Detect which cell encompasses the target text, then output its (x, y) center coordinate. 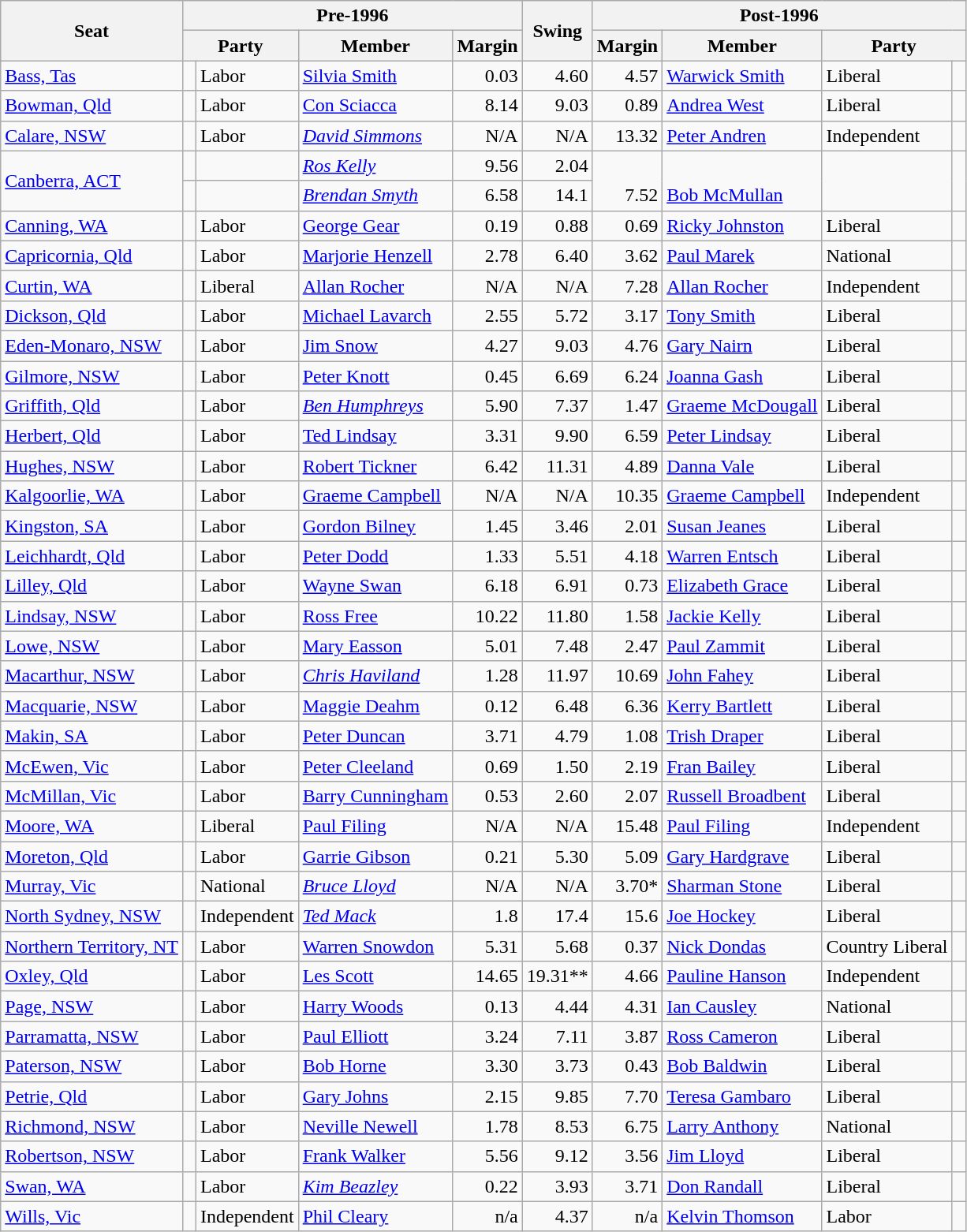
3.87 (627, 1036)
2.01 (627, 526)
Bowman, Qld (91, 106)
Moore, WA (91, 826)
Kim Beazley (375, 1186)
13.32 (627, 136)
Garrie Gibson (375, 856)
Marjorie Henzell (375, 256)
0.73 (627, 586)
Warren Entsch (742, 556)
Macarthur, NSW (91, 676)
14.1 (557, 196)
Wills, Vic (91, 1216)
1.28 (487, 676)
11.80 (557, 616)
Wayne Swan (375, 586)
Andrea West (742, 106)
6.59 (627, 436)
9.12 (557, 1156)
2.55 (487, 315)
5.31 (487, 946)
7.11 (557, 1036)
8.14 (487, 106)
6.40 (557, 256)
Seat (91, 31)
Capricornia, Qld (91, 256)
14.65 (487, 976)
Dickson, Qld (91, 315)
1.78 (487, 1126)
11.31 (557, 466)
Brendan Smyth (375, 196)
Silvia Smith (375, 76)
2.47 (627, 646)
17.4 (557, 917)
Calare, NSW (91, 136)
Lowe, NSW (91, 646)
2.04 (557, 166)
15.6 (627, 917)
Paul Marek (742, 256)
Sharman Stone (742, 887)
Kerry Bartlett (742, 706)
Oxley, Qld (91, 976)
6.24 (627, 376)
6.48 (557, 706)
Ricky Johnston (742, 226)
3.56 (627, 1156)
Post-1996 (779, 16)
11.97 (557, 676)
Graeme McDougall (742, 406)
8.53 (557, 1126)
Macquarie, NSW (91, 706)
0.53 (487, 796)
Bass, Tas (91, 76)
9.85 (557, 1096)
Kingston, SA (91, 526)
Page, NSW (91, 1006)
Kelvin Thomson (742, 1216)
Barry Cunningham (375, 796)
Ross Free (375, 616)
Peter Knott (375, 376)
Lindsay, NSW (91, 616)
Harry Woods (375, 1006)
19.31** (557, 976)
6.18 (487, 586)
5.30 (557, 856)
Russell Broadbent (742, 796)
Murray, Vic (91, 887)
Gary Hardgrave (742, 856)
Gilmore, NSW (91, 376)
Bob Horne (375, 1066)
Pre-1996 (352, 16)
5.01 (487, 646)
3.17 (627, 315)
Con Sciacca (375, 106)
0.12 (487, 706)
Bob Baldwin (742, 1066)
0.19 (487, 226)
4.18 (627, 556)
3.30 (487, 1066)
Les Scott (375, 976)
5.51 (557, 556)
5.90 (487, 406)
5.56 (487, 1156)
10.69 (627, 676)
Herbert, Qld (91, 436)
7.52 (627, 181)
Richmond, NSW (91, 1126)
Larry Anthony (742, 1126)
4.76 (627, 345)
Ian Causley (742, 1006)
Paterson, NSW (91, 1066)
Swan, WA (91, 1186)
4.89 (627, 466)
1.08 (627, 736)
1.58 (627, 616)
Gary Nairn (742, 345)
6.69 (557, 376)
Peter Duncan (375, 736)
Elizabeth Grace (742, 586)
Jim Snow (375, 345)
7.28 (627, 286)
David Simmons (375, 136)
Neville Newell (375, 1126)
9.90 (557, 436)
2.78 (487, 256)
4.44 (557, 1006)
10.22 (487, 616)
Tony Smith (742, 315)
Peter Cleeland (375, 766)
John Fahey (742, 676)
10.35 (627, 496)
Leichhardt, Qld (91, 556)
2.60 (557, 796)
Country Liberal (887, 946)
Danna Vale (742, 466)
McEwen, Vic (91, 766)
9.56 (487, 166)
3.73 (557, 1066)
Moreton, Qld (91, 856)
0.88 (557, 226)
6.58 (487, 196)
4.37 (557, 1216)
0.45 (487, 376)
5.72 (557, 315)
Michael Lavarch (375, 315)
Jackie Kelly (742, 616)
4.60 (557, 76)
5.68 (557, 946)
Parramatta, NSW (91, 1036)
Ben Humphreys (375, 406)
3.46 (557, 526)
1.33 (487, 556)
Canberra, ACT (91, 181)
Swing (557, 31)
Peter Andren (742, 136)
5.09 (627, 856)
4.57 (627, 76)
Warwick Smith (742, 76)
Pauline Hanson (742, 976)
0.43 (627, 1066)
Hughes, NSW (91, 466)
Joanna Gash (742, 376)
0.03 (487, 76)
Eden-Monaro, NSW (91, 345)
Ros Kelly (375, 166)
Maggie Deahm (375, 706)
Fran Bailey (742, 766)
North Sydney, NSW (91, 917)
Gary Johns (375, 1096)
Curtin, WA (91, 286)
4.27 (487, 345)
1.50 (557, 766)
Gordon Bilney (375, 526)
6.75 (627, 1126)
Northern Territory, NT (91, 946)
0.21 (487, 856)
3.31 (487, 436)
Nick Dondas (742, 946)
Makin, SA (91, 736)
7.70 (627, 1096)
7.37 (557, 406)
15.48 (627, 826)
Susan Jeanes (742, 526)
2.07 (627, 796)
6.91 (557, 586)
0.37 (627, 946)
Robertson, NSW (91, 1156)
0.13 (487, 1006)
Warren Snowdon (375, 946)
Bruce Lloyd (375, 887)
0.22 (487, 1186)
Joe Hockey (742, 917)
Canning, WA (91, 226)
7.48 (557, 646)
Bob McMullan (742, 181)
Don Randall (742, 1186)
Paul Elliott (375, 1036)
3.93 (557, 1186)
Griffith, Qld (91, 406)
3.62 (627, 256)
Lilley, Qld (91, 586)
Teresa Gambaro (742, 1096)
Chris Haviland (375, 676)
1.8 (487, 917)
2.19 (627, 766)
4.66 (627, 976)
3.70* (627, 887)
Ted Mack (375, 917)
Peter Dodd (375, 556)
Trish Draper (742, 736)
4.31 (627, 1006)
1.45 (487, 526)
4.79 (557, 736)
2.15 (487, 1096)
Petrie, Qld (91, 1096)
Frank Walker (375, 1156)
Mary Easson (375, 646)
Peter Lindsay (742, 436)
Ross Cameron (742, 1036)
Robert Tickner (375, 466)
1.47 (627, 406)
Jim Lloyd (742, 1156)
Ted Lindsay (375, 436)
McMillan, Vic (91, 796)
3.24 (487, 1036)
6.42 (487, 466)
Paul Zammit (742, 646)
George Gear (375, 226)
Kalgoorlie, WA (91, 496)
6.36 (627, 706)
0.89 (627, 106)
Phil Cleary (375, 1216)
